Locate the cell with the specified text and output its (X, Y) center coordinate. 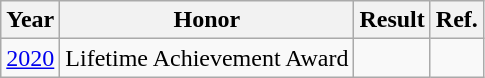
Result (392, 20)
Honor (207, 20)
2020 (30, 58)
Ref. (456, 20)
Year (30, 20)
Lifetime Achievement Award (207, 58)
